Scan for the cell matching the given text and deliver its [x, y] coordinate at center. 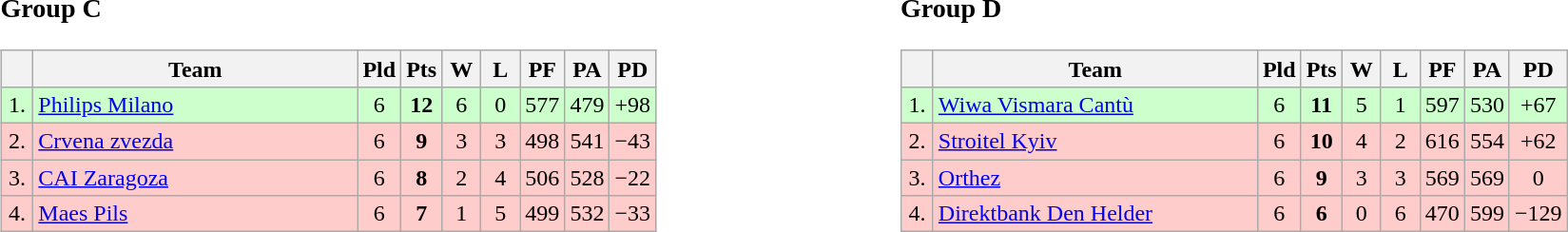
Orthez [1095, 178]
12 [422, 105]
532 [588, 214]
Direktbank Den Helder [1095, 214]
+62 [1539, 142]
554 [1487, 142]
−33 [633, 214]
Wiwa Vismara Cantù [1095, 105]
597 [1442, 105]
470 [1442, 214]
+98 [633, 105]
+67 [1539, 105]
499 [542, 214]
Stroitel Kyiv [1095, 142]
−129 [1539, 214]
506 [542, 178]
541 [588, 142]
479 [588, 105]
8 [422, 178]
11 [1322, 105]
−43 [633, 142]
7 [422, 214]
CAI Zaragoza [196, 178]
Crvena zvezda [196, 142]
528 [588, 178]
−22 [633, 178]
498 [542, 142]
Maes Pils [196, 214]
577 [542, 105]
616 [1442, 142]
10 [1322, 142]
Philips Milano [196, 105]
599 [1487, 214]
530 [1487, 105]
